From the cell containing the given text, extract its center point as (x, y) coordinate. 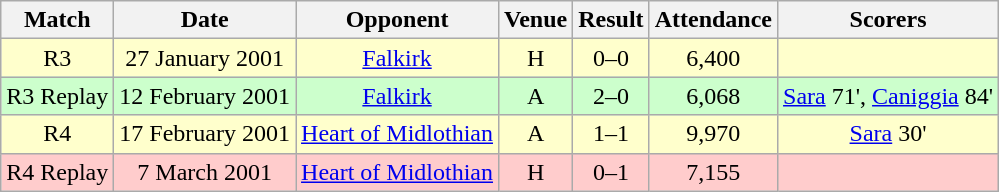
Venue (536, 20)
6,068 (713, 96)
7 March 2001 (205, 172)
Opponent (398, 20)
R3 Replay (58, 96)
27 January 2001 (205, 58)
Sara 71', Caniggia 84' (888, 96)
17 February 2001 (205, 134)
0–0 (611, 58)
Result (611, 20)
R4 Replay (58, 172)
Date (205, 20)
0–1 (611, 172)
R4 (58, 134)
R3 (58, 58)
6,400 (713, 58)
Scorers (888, 20)
Sara 30' (888, 134)
Attendance (713, 20)
1–1 (611, 134)
2–0 (611, 96)
12 February 2001 (205, 96)
7,155 (713, 172)
Match (58, 20)
9,970 (713, 134)
